Provide the (X, Y) coordinate of the cell's center where the given text is located.  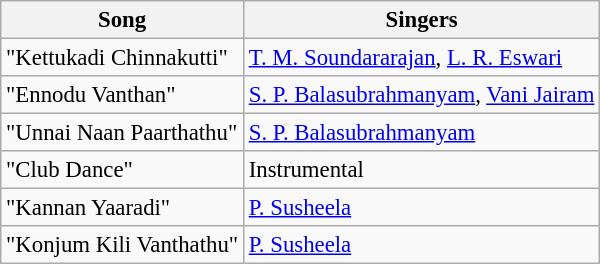
"Unnai Naan Paarthathu" (122, 133)
"Kettukadi Chinnakutti" (122, 58)
S. P. Balasubrahmanyam (421, 133)
"Club Dance" (122, 170)
"Ennodu Vanthan" (122, 95)
Instrumental (421, 170)
S. P. Balasubrahmanyam, Vani Jairam (421, 95)
"Kannan Yaaradi" (122, 208)
Song (122, 20)
"Konjum Kili Vanthathu" (122, 245)
Singers (421, 20)
T. M. Soundararajan, L. R. Eswari (421, 58)
